Return (x, y) of the center of cell containing provided text 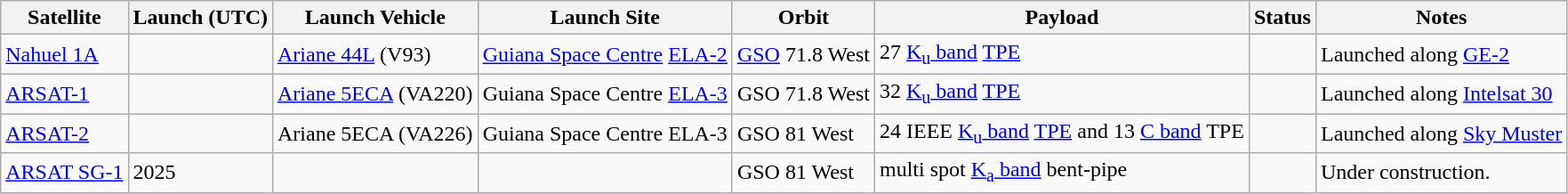
27 Ku band TPE (1062, 54)
24 IEEE Ku band TPE and 13 C band TPE (1062, 133)
Satellite (64, 18)
Launched along GE-2 (1441, 54)
Launched along Sky Muster (1441, 133)
ARSAT-1 (64, 93)
Nahuel 1A (64, 54)
ARSAT SG-1 (64, 173)
Ariane 5ECA (VA220) (375, 93)
ARSAT-2 (64, 133)
Guiana Space Centre ELA-2 (605, 54)
Launched along Intelsat 30 (1441, 93)
Notes (1441, 18)
Payload (1062, 18)
Ariane 5ECA (VA226) (375, 133)
Launch (UTC) (200, 18)
Orbit (803, 18)
multi spot Ka band bent-pipe (1062, 173)
Ariane 44L (V93) (375, 54)
Status (1283, 18)
2025 (200, 173)
Launch Vehicle (375, 18)
32 Ku band TPE (1062, 93)
Under construction. (1441, 173)
Launch Site (605, 18)
